Identify which cell holds the provided text, then report its [x, y] central coordinate. 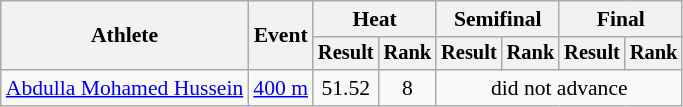
Event [280, 36]
Semifinal [498, 19]
Final [620, 19]
Heat [374, 19]
Athlete [125, 36]
8 [408, 88]
400 m [280, 88]
did not advance [559, 88]
Abdulla Mohamed Hussein [125, 88]
51.52 [346, 88]
